From the cell containing the given text, extract its center point as (x, y) coordinate. 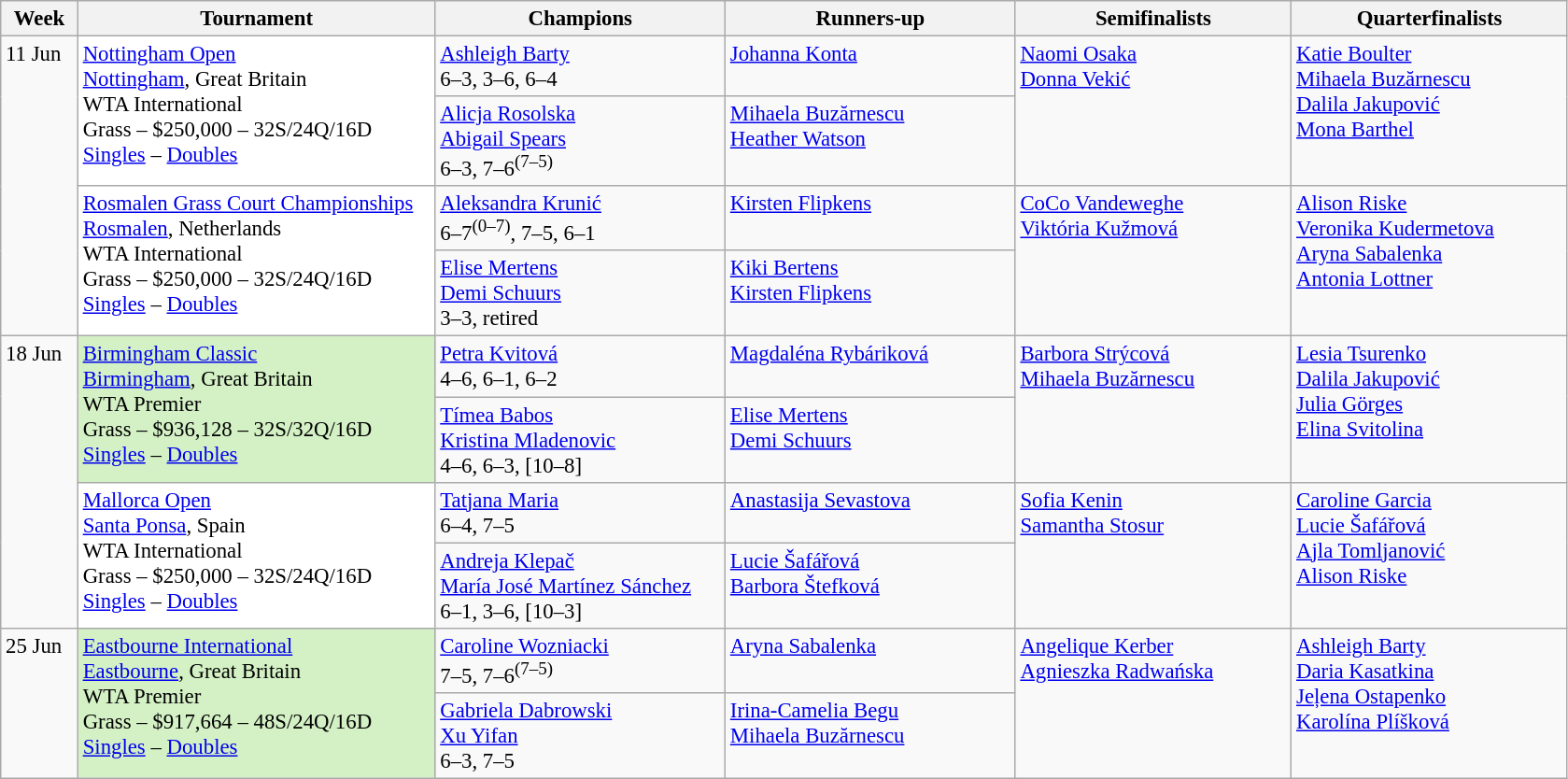
Semifinalists (1153, 19)
Elise Mertens Demi Schuurs (870, 440)
Rosmalen Grass Court Championships Rosmalen, NetherlandsWTA InternationalGrass – $250,000 – 32S/24Q/16DSingles – Doubles (256, 262)
Sofia Kenin Samantha Stosur (1153, 555)
18 Jun (39, 482)
Magdaléna Rybáriková (870, 366)
Mihaela Buzărnescu Heather Watson (870, 141)
Alison Riske Veronika Kudermetova Aryna Sabalenka Antonia Lottner (1430, 262)
Birmingham Classic Birmingham, Great BritainWTA PremierGrass – $936,128 – 32S/32Q/16DSingles – Doubles (256, 409)
Katie Boulter Mihaela Buzărnescu Dalila Jakupović Mona Barthel (1430, 112)
Tímea Babos Kristina Mladenovic 4–6, 6–3, [10–8] (581, 440)
Tournament (256, 19)
Week (39, 19)
Aleksandra Krunić 6–7(0–7), 7–5, 6–1 (581, 219)
CoCo Vandeweghe Viktória Kužmová (1153, 262)
Nottingham Open Nottingham, Great BritainWTA InternationalGrass – $250,000 – 32S/24Q/16DSingles – Doubles (256, 112)
Mallorca Open Santa Ponsa, SpainWTA InternationalGrass – $250,000 – 32S/24Q/16DSingles – Doubles (256, 555)
Naomi Osaka Donna Vekić (1153, 112)
Kirsten Flipkens (870, 219)
Ashleigh Barty Daria Kasatkina Jeļena Ostapenko Karolína Plíšková (1430, 702)
Caroline Garcia Lucie Šafářová Ajla Tomljanović Alison Riske (1430, 555)
25 Jun (39, 702)
Gabriela Dabrowski Xu Yifan 6–3, 7–5 (581, 736)
Champions (581, 19)
Anastasija Sevastova (870, 512)
Runners-up (870, 19)
Angelique Kerber Agnieszka Radwańska (1153, 702)
Caroline Wozniacki 7–5, 7–6(7–5) (581, 659)
Elise Mertens Demi Schuurs 3–3, retired (581, 293)
Johanna Konta (870, 67)
Eastbourne International Eastbourne, Great BritainWTA PremierGrass – $917,664 – 48S/24Q/16DSingles – Doubles (256, 702)
Quarterfinalists (1430, 19)
Petra Kvitová 4–6, 6–1, 6–2 (581, 366)
Kiki Bertens Kirsten Flipkens (870, 293)
Barbora Strýcová Mihaela Buzărnescu (1153, 409)
Tatjana Maria 6–4, 7–5 (581, 512)
Ashleigh Barty 6–3, 3–6, 6–4 (581, 67)
Aryna Sabalenka (870, 659)
Irina-Camelia Begu Mihaela Buzărnescu (870, 736)
Andreja Klepač María José Martínez Sánchez 6–1, 3–6, [10–3] (581, 586)
Alicja Rosolska Abigail Spears 6–3, 7–6(7–5) (581, 141)
Lesia Tsurenko Dalila Jakupović Julia Görges Elina Svitolina (1430, 409)
11 Jun (39, 187)
Lucie Šafářová Barbora Štefková (870, 586)
